Locate the cell with the specified text and output its [X, Y] center coordinate. 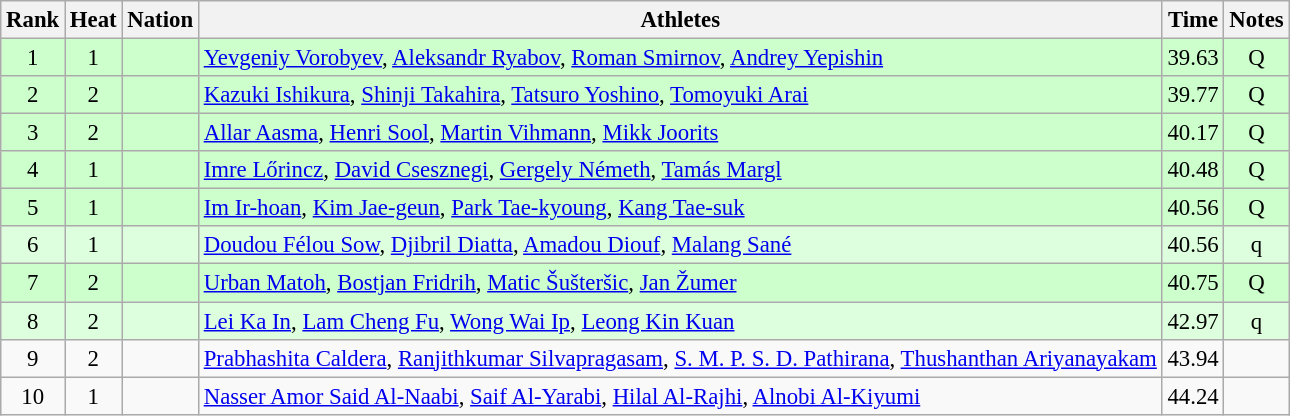
Doudou Félou Sow, Djibril Diatta, Amadou Diouf, Malang Sané [680, 245]
Nasser Amor Said Al-Naabi, Saif Al-Yarabi, Hilal Al-Rajhi, Alnobi Al-Kiyumi [680, 396]
5 [33, 208]
Time [1193, 20]
39.77 [1193, 95]
40.75 [1193, 283]
Imre Lőrincz, David Csesznegi, Gergely Németh, Tamás Margl [680, 170]
Im Ir-hoan, Kim Jae-geun, Park Tae-kyoung, Kang Tae-suk [680, 208]
43.94 [1193, 358]
39.63 [1193, 58]
Yevgeniy Vorobyev, Aleksandr Ryabov, Roman Smirnov, Andrey Yepishin [680, 58]
Urban Matoh, Bostjan Fridrih, Matic Šušteršic, Jan Žumer [680, 283]
3 [33, 133]
Heat [94, 20]
Notes [1256, 20]
Allar Aasma, Henri Sool, Martin Vihmann, Mikk Joorits [680, 133]
Kazuki Ishikura, Shinji Takahira, Tatsuro Yoshino, Tomoyuki Arai [680, 95]
Rank [33, 20]
40.48 [1193, 170]
7 [33, 283]
Athletes [680, 20]
4 [33, 170]
Nation [160, 20]
10 [33, 396]
8 [33, 321]
42.97 [1193, 321]
Prabhashita Caldera, Ranjithkumar Silvapragasam, S. M. P. S. D. Pathirana, Thushanthan Ariyanayakam [680, 358]
6 [33, 245]
40.17 [1193, 133]
44.24 [1193, 396]
Lei Ka In, Lam Cheng Fu, Wong Wai Ip, Leong Kin Kuan [680, 321]
9 [33, 358]
